For the text-containing cell, return its midpoint in (X, Y) coordinate format. 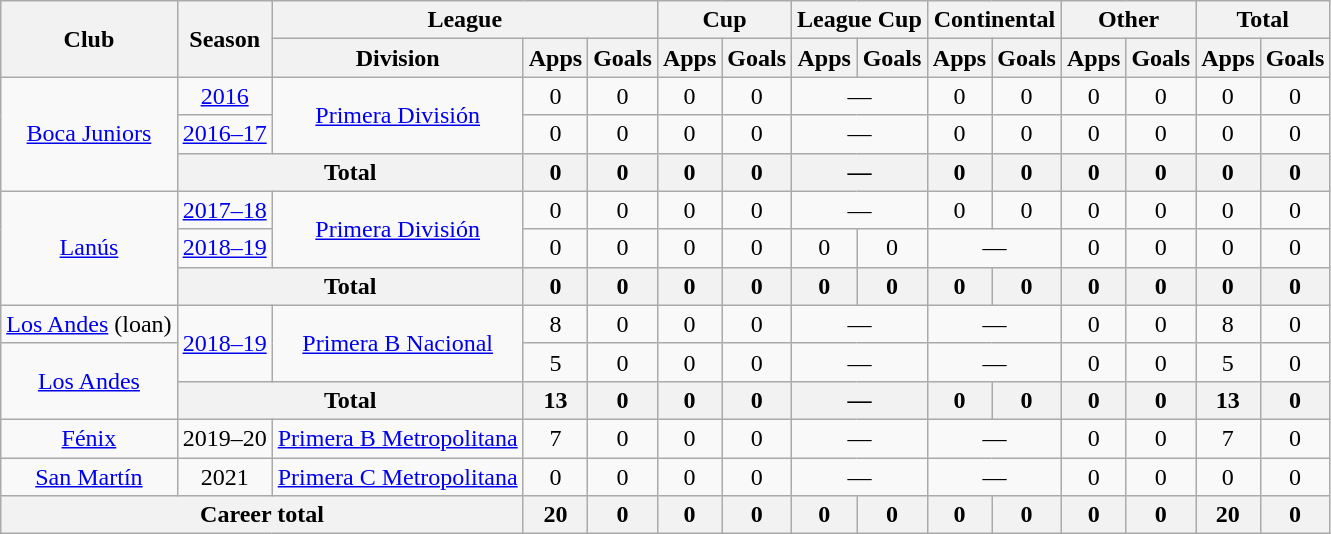
2019–20 (224, 438)
Season (224, 39)
Primera B Nacional (398, 343)
League Cup (860, 20)
2017–18 (224, 210)
Lanús (89, 248)
2016–17 (224, 134)
Boca Juniors (89, 134)
Los Andes (89, 381)
League (464, 20)
2016 (224, 96)
Club (89, 39)
Career total (262, 515)
Fénix (89, 438)
San Martín (89, 477)
2021 (224, 477)
Continental (994, 20)
Division (398, 58)
Other (1128, 20)
Primera C Metropolitana (398, 477)
Primera B Metropolitana (398, 438)
Cup (724, 20)
Los Andes (loan) (89, 324)
